Search for the cell housing the specified text and yield its [x, y] center coordinate. 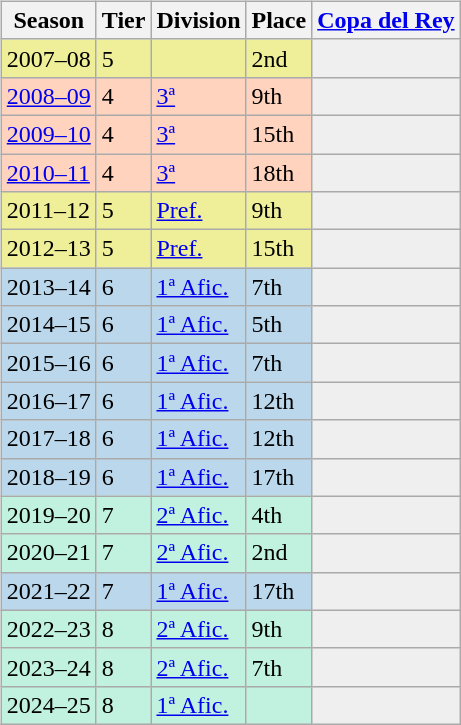
2019–20 [48, 515]
2012–13 [48, 249]
2015–16 [48, 363]
2017–18 [48, 439]
2009–10 [48, 134]
2014–15 [48, 325]
18th [279, 173]
4th [279, 515]
Season [48, 20]
5th [279, 325]
2024–25 [48, 705]
2016–17 [48, 401]
Place [279, 20]
2010–11 [48, 173]
Tier [124, 20]
2007–08 [48, 58]
2021–22 [48, 591]
Copa del Rey [386, 20]
2008–09 [48, 96]
2013–14 [48, 287]
2022–23 [48, 629]
2020–21 [48, 553]
Division [198, 20]
2023–24 [48, 667]
2011–12 [48, 211]
2018–19 [48, 477]
